Scan for the cell matching the given text and deliver its [x, y] coordinate at center. 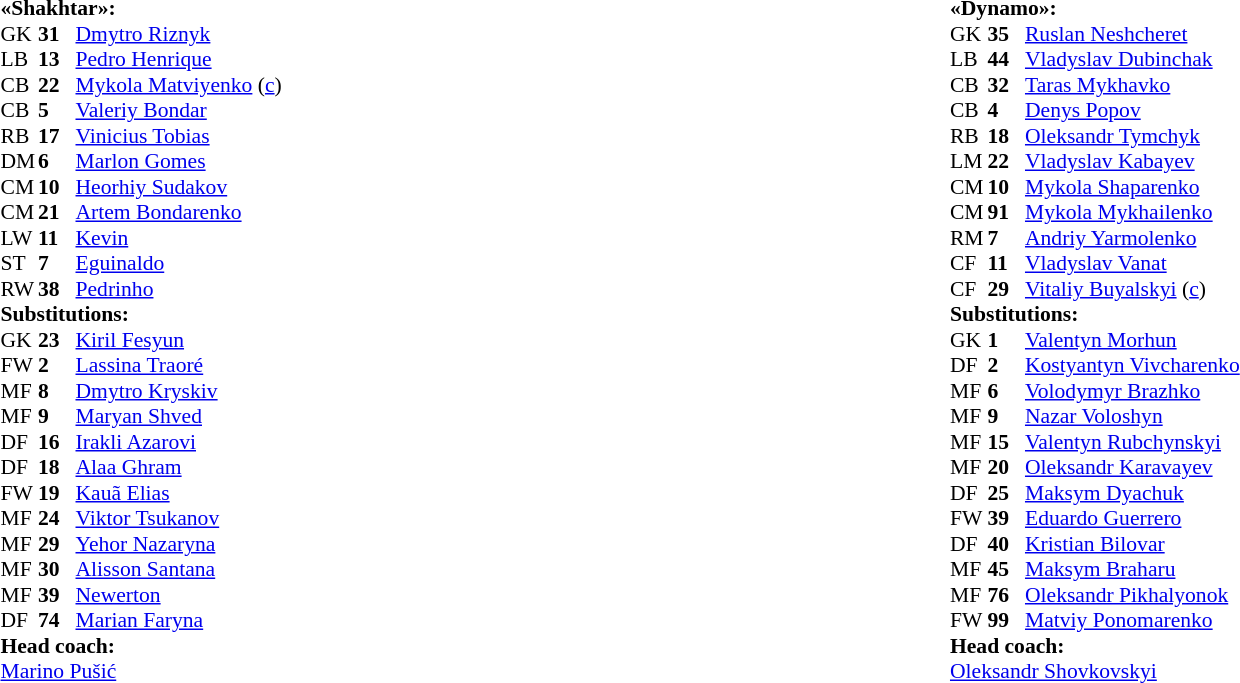
Yehor Nazaryna [179, 544]
Matviy Ponomarenko [1132, 621]
25 [1006, 493]
Eduardo Guerrero [1132, 519]
Dmytro Riznyk [179, 34]
ST [19, 263]
44 [1006, 59]
Valeriy Bondar [179, 111]
Mykola Matviyenko (c) [179, 85]
Heorhiy Sudakov [179, 187]
76 [1006, 595]
15 [1006, 442]
40 [1006, 544]
Denys Popov [1132, 111]
Maryan Shved [179, 417]
19 [57, 493]
99 [1006, 621]
Kauã Elias [179, 493]
RM [969, 238]
RW [19, 289]
Nazar Voloshyn [1132, 417]
24 [57, 519]
Vladyslav Kabayev [1132, 161]
Mykola Shaparenko [1132, 187]
8 [57, 391]
Artem Bondarenko [179, 213]
Kiril Fesyun [179, 340]
23 [57, 340]
45 [1006, 569]
Ruslan Neshcheret [1132, 34]
Mykola Mykhailenko [1132, 213]
35 [1006, 34]
Valentyn Morhun [1132, 340]
Kevin [179, 238]
16 [57, 442]
Oleksandr Karavayev [1132, 467]
Vladyslav Dubinchak [1132, 59]
17 [57, 136]
4 [1006, 111]
13 [57, 59]
Volodymyr Brazhko [1132, 391]
Lassina Traoré [179, 365]
32 [1006, 85]
5 [57, 111]
Alaa Ghram [179, 467]
1 [1006, 340]
Oleksandr Tymchyk [1132, 136]
38 [57, 289]
LM [969, 161]
Maksym Braharu [1132, 569]
Eguinaldo [179, 263]
20 [1006, 467]
Vitaliy Buyalskyi (c) [1132, 289]
Dmytro Kryskiv [179, 391]
LW [19, 238]
Maksym Dyachuk [1132, 493]
Oleksandr Pikhalyonok [1132, 595]
Andriy Yarmolenko [1132, 238]
Pedrinho [179, 289]
Valentyn Rubchynskyi [1132, 442]
30 [57, 569]
91 [1006, 213]
DM [19, 161]
Marlon Gomes [179, 161]
31 [57, 34]
Newerton [179, 595]
Kristian Bilovar [1132, 544]
Viktor Tsukanov [179, 519]
74 [57, 621]
Taras Mykhavko [1132, 85]
21 [57, 213]
Pedro Henrique [179, 59]
Vinicius Tobias [179, 136]
Alisson Santana [179, 569]
Marian Faryna [179, 621]
Irakli Azarovi [179, 442]
Vladyslav Vanat [1132, 263]
Kostyantyn Vivcharenko [1132, 365]
